Determine the (x, y) coordinate at the center of the cell enclosing the given text.  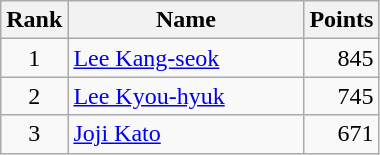
Rank (34, 20)
2 (34, 96)
Joji Kato (186, 134)
671 (342, 134)
1 (34, 58)
745 (342, 96)
Lee Kang-seok (186, 58)
Name (186, 20)
845 (342, 58)
3 (34, 134)
Points (342, 20)
Lee Kyou-hyuk (186, 96)
